Pinpoint the cell where the given text exists, returning its (X, Y) midpoint coordinate. 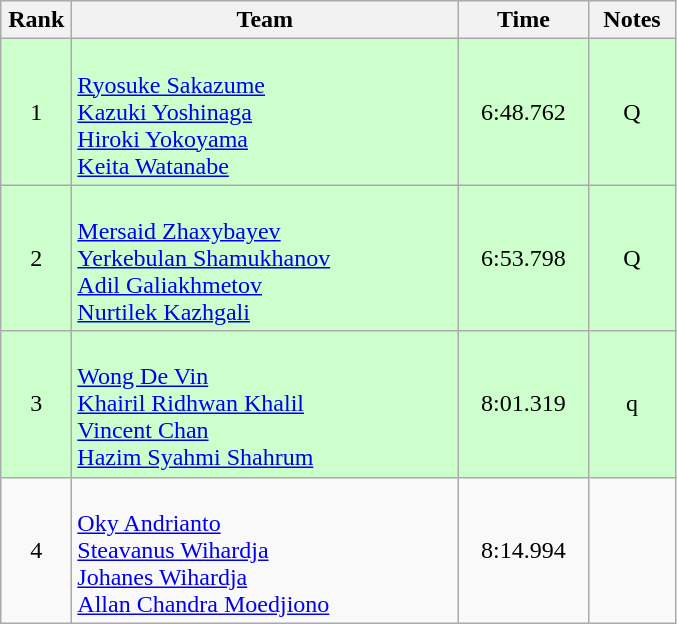
Ryosuke SakazumeKazuki YoshinagaHiroki YokoyamaKeita Watanabe (265, 112)
2 (36, 258)
Team (265, 20)
Rank (36, 20)
Notes (632, 20)
8:01.319 (524, 404)
Time (524, 20)
Mersaid ZhaxybayevYerkebulan ShamukhanovAdil GaliakhmetovNurtilek Kazhgali (265, 258)
3 (36, 404)
6:53.798 (524, 258)
6:48.762 (524, 112)
Oky AndriantoSteavanus WihardjaJohanes WihardjaAllan Chandra Moedjiono (265, 550)
q (632, 404)
4 (36, 550)
8:14.994 (524, 550)
Wong De VinKhairil Ridhwan KhalilVincent ChanHazim Syahmi Shahrum (265, 404)
1 (36, 112)
